Capture the cell that displays the provided text and extract its (X, Y) central coordinate. 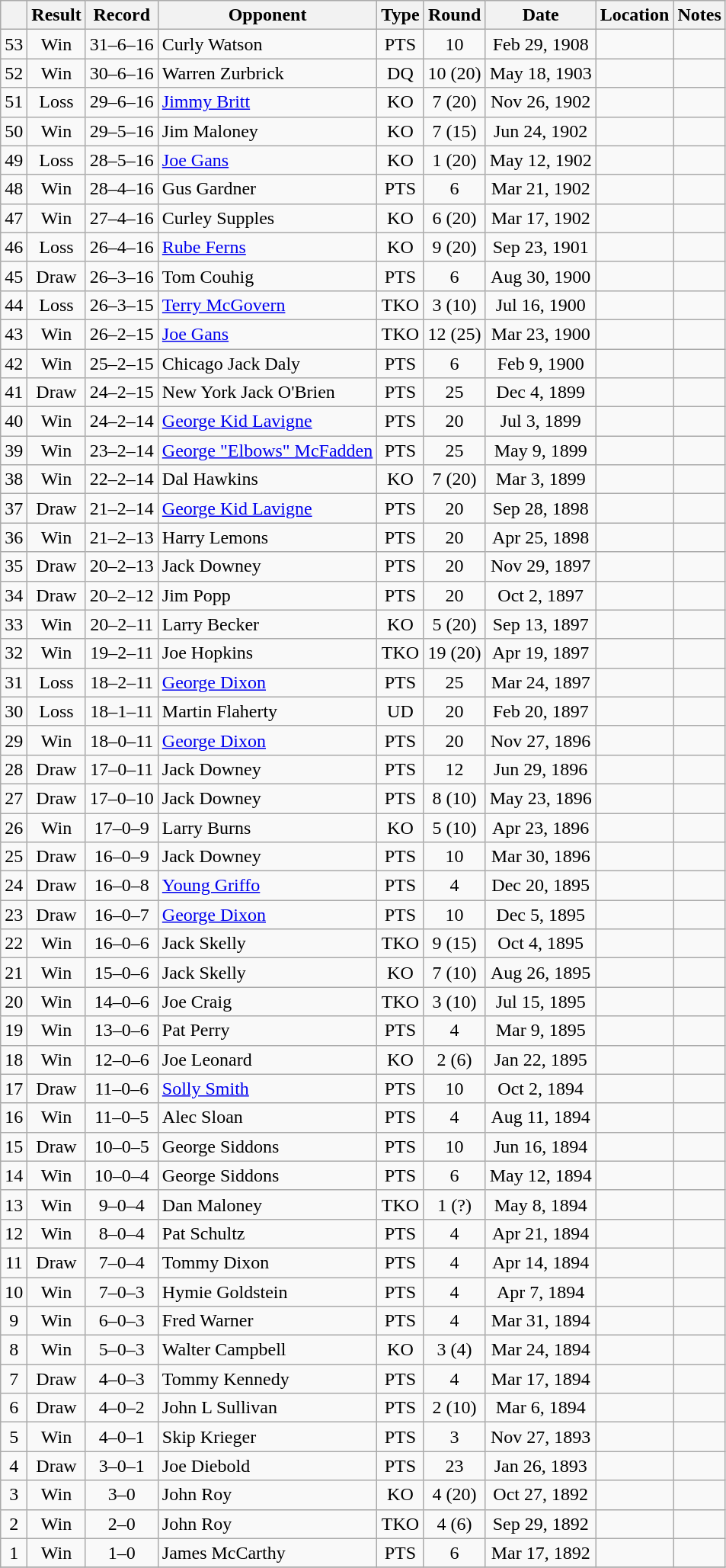
3 (4) (454, 1350)
11–0–6 (122, 1089)
Dan Maloney (267, 1204)
Mar 24, 1897 (541, 682)
George "Elbows" McFadden (267, 451)
Jimmy Britt (267, 102)
13 (14, 1204)
Tommy Kennedy (267, 1379)
17–0–9 (122, 827)
Jan 22, 1895 (541, 1060)
5–0–3 (122, 1350)
Date (541, 15)
1 (14, 1553)
Mar 17, 1902 (541, 218)
4–0–1 (122, 1437)
Mar 24, 1894 (541, 1350)
Oct 2, 1894 (541, 1089)
Warren Zurbrick (267, 73)
4–0–3 (122, 1379)
16–0–6 (122, 944)
48 (14, 189)
Mar 17, 1892 (541, 1553)
24–2–15 (122, 393)
24 (14, 886)
Jim Popp (267, 595)
4 (6) (454, 1524)
26–2–15 (122, 334)
May 9, 1899 (541, 451)
2 (14, 1524)
11 (14, 1262)
Nov 29, 1897 (541, 566)
Opponent (267, 15)
May 23, 1896 (541, 798)
31–6–16 (122, 44)
Larry Becker (267, 624)
10–0–5 (122, 1146)
Apr 25, 1898 (541, 537)
Young Griffo (267, 886)
1–0 (122, 1553)
23–2–14 (122, 451)
26–3–15 (122, 305)
Pat Perry (267, 1031)
47 (14, 218)
5 (10) (454, 827)
7–0–3 (122, 1292)
16–0–7 (122, 915)
3–0–1 (122, 1466)
Joe Hopkins (267, 653)
50 (14, 131)
Nov 27, 1896 (541, 740)
John L Sullivan (267, 1408)
10–0–4 (122, 1175)
1 (?) (454, 1204)
Sep 13, 1897 (541, 624)
Jun 16, 1894 (541, 1146)
Oct 27, 1892 (541, 1495)
11–0–5 (122, 1117)
30–6–16 (122, 73)
28–4–16 (122, 189)
25–2–15 (122, 364)
Sep 28, 1898 (541, 508)
8 (14, 1350)
42 (14, 364)
8 (10) (454, 798)
Martin Flaherty (267, 711)
1 (20) (454, 160)
17–0–10 (122, 798)
9–0–4 (122, 1204)
Apr 19, 1897 (541, 653)
Jan 26, 1893 (541, 1466)
21 (14, 973)
26–3–16 (122, 276)
19–2–11 (122, 653)
Fred Warner (267, 1321)
Joe Diebold (267, 1466)
Record (122, 15)
22–2–14 (122, 479)
Mar 30, 1896 (541, 857)
7 (10) (454, 973)
Feb 9, 1900 (541, 364)
27–4–16 (122, 218)
28–5–16 (122, 160)
15 (14, 1146)
Joe Leonard (267, 1060)
35 (14, 566)
Dec 5, 1895 (541, 915)
30 (14, 711)
Mar 31, 1894 (541, 1321)
9 (15) (454, 944)
Jun 24, 1902 (541, 131)
40 (14, 422)
2–0 (122, 1524)
Feb 29, 1908 (541, 44)
May 12, 1894 (541, 1175)
19 (14, 1031)
7–0–4 (122, 1262)
14 (14, 1175)
44 (14, 305)
18 (14, 1060)
51 (14, 102)
2 (6) (454, 1060)
Mar 17, 1894 (541, 1379)
DQ (401, 73)
Jul 3, 1899 (541, 422)
Aug 26, 1895 (541, 973)
45 (14, 276)
Tommy Dixon (267, 1262)
24–2–14 (122, 422)
36 (14, 537)
Oct 4, 1895 (541, 944)
Aug 11, 1894 (541, 1117)
9 (20) (454, 247)
Tom Couhig (267, 276)
Chicago Jack Daly (267, 364)
Mar 6, 1894 (541, 1408)
Round (454, 15)
26–4–16 (122, 247)
52 (14, 73)
Jim Maloney (267, 131)
Pat Schultz (267, 1233)
46 (14, 247)
Notes (699, 15)
Solly Smith (267, 1089)
29–5–16 (122, 131)
Nov 27, 1893 (541, 1437)
Alec Sloan (267, 1117)
10 (20) (454, 73)
16 (14, 1117)
20–2–13 (122, 566)
Skip Krieger (267, 1437)
Harry Lemons (267, 537)
6 (20) (454, 218)
21–2–14 (122, 508)
4 (20) (454, 1495)
Location (635, 15)
16–0–9 (122, 857)
Terry McGovern (267, 305)
7 (15) (454, 131)
13–0–6 (122, 1031)
Larry Burns (267, 827)
4–0–2 (122, 1408)
31 (14, 682)
17–0–11 (122, 769)
May 12, 1902 (541, 160)
38 (14, 479)
Dec 20, 1895 (541, 886)
17 (14, 1089)
18–1–11 (122, 711)
5 (14, 1437)
Jun 29, 1896 (541, 769)
May 8, 1894 (541, 1204)
16–0–8 (122, 886)
Jul 15, 1895 (541, 1002)
26 (14, 827)
9 (14, 1321)
7 (14, 1379)
53 (14, 44)
Gus Gardner (267, 189)
14–0–6 (122, 1002)
Mar 3, 1899 (541, 479)
Apr 23, 1896 (541, 827)
Jul 16, 1900 (541, 305)
Sep 29, 1892 (541, 1524)
20–2–11 (122, 624)
43 (14, 334)
34 (14, 595)
21–2–13 (122, 537)
Apr 14, 1894 (541, 1262)
Curly Watson (267, 44)
15–0–6 (122, 973)
May 18, 1903 (541, 73)
18–2–11 (122, 682)
Feb 20, 1897 (541, 711)
Sep 23, 1901 (541, 247)
Curley Supples (267, 218)
6–0–3 (122, 1321)
19 (20) (454, 653)
Dec 4, 1899 (541, 393)
12–0–6 (122, 1060)
UD (401, 711)
Result (56, 15)
Aug 30, 1900 (541, 276)
Apr 21, 1894 (541, 1233)
Dal Hawkins (267, 479)
Walter Campbell (267, 1350)
Mar 9, 1895 (541, 1031)
Mar 21, 1902 (541, 189)
41 (14, 393)
Rube Ferns (267, 247)
29–6–16 (122, 102)
Apr 7, 1894 (541, 1292)
20–2–12 (122, 595)
28 (14, 769)
5 (20) (454, 624)
8–0–4 (122, 1233)
37 (14, 508)
18–0–11 (122, 740)
3–0 (122, 1495)
2 (10) (454, 1408)
Mar 23, 1900 (541, 334)
32 (14, 653)
12 (25) (454, 334)
Hymie Goldstein (267, 1292)
33 (14, 624)
Nov 26, 1902 (541, 102)
22 (14, 944)
49 (14, 160)
New York Jack O'Brien (267, 393)
Joe Craig (267, 1002)
Type (401, 15)
39 (14, 451)
James McCarthy (267, 1553)
Oct 2, 1897 (541, 595)
27 (14, 798)
29 (14, 740)
